Capture the cell that displays the provided text and extract its [X, Y] central coordinate. 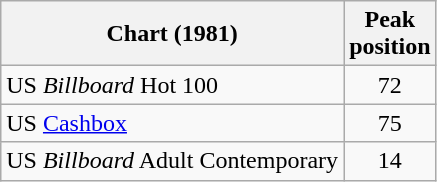
US Billboard Hot 100 [172, 85]
US Billboard Adult Contemporary [172, 161]
Peakposition [390, 34]
72 [390, 85]
75 [390, 123]
US Cashbox [172, 123]
14 [390, 161]
Chart (1981) [172, 34]
